Search for the cell housing the specified text and yield its (X, Y) center coordinate. 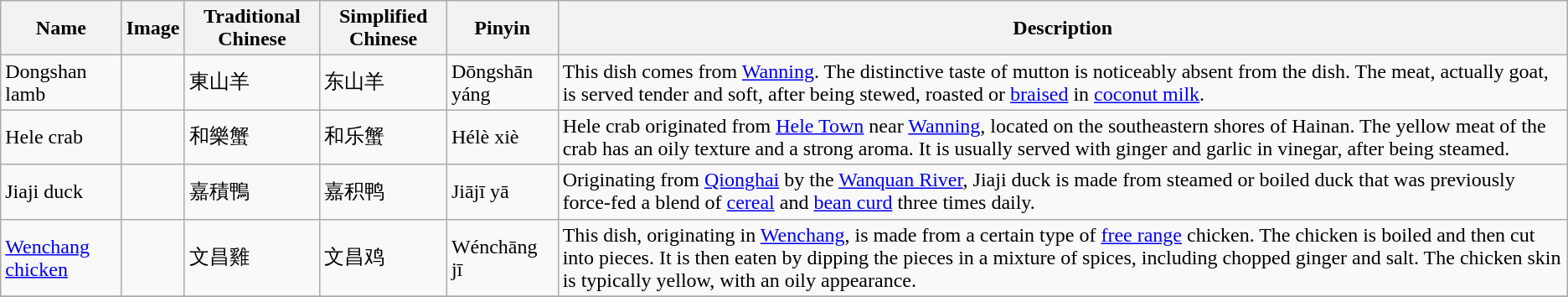
Dōngshān yáng (503, 82)
和乐蟹 (384, 138)
Wénchāng jī (503, 258)
Name (61, 29)
Dongshan lamb (61, 82)
東山羊 (252, 82)
文昌鸡 (384, 258)
东山羊 (384, 82)
嘉積鴨 (252, 191)
Simplified Chinese (384, 29)
Jiaji duck (61, 191)
文昌雞 (252, 258)
Hélè xiè (503, 138)
Hele crab (61, 138)
和樂蟹 (252, 138)
Jiājī yā (503, 191)
Image (152, 29)
Description (1062, 29)
Wenchang chicken (61, 258)
嘉积鸭 (384, 191)
Pinyin (503, 29)
Traditional Chinese (252, 29)
